Return the (x, y) coordinate for the center point of the cell that contains the specified text.  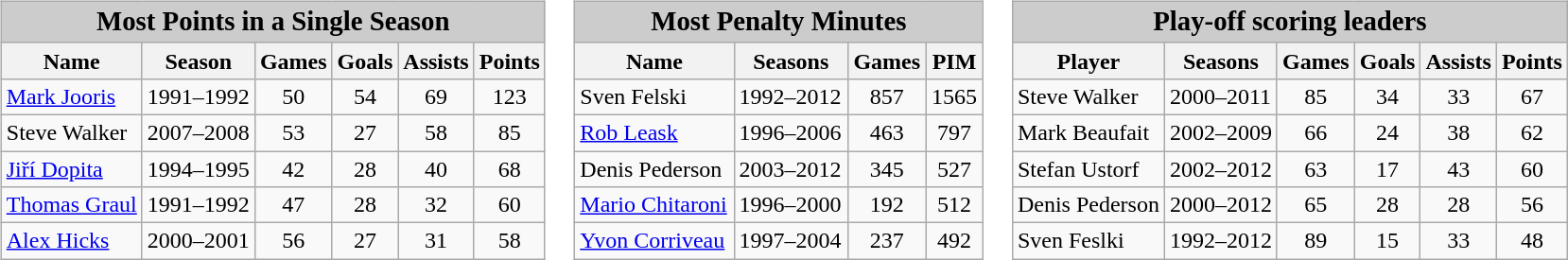
2002–2009 (1220, 132)
Stefan Ustorf (1088, 169)
68 (509, 169)
Sven Felski (654, 96)
32 (436, 205)
Most Penalty Minutes (779, 22)
797 (954, 132)
66 (1315, 132)
Alex Hicks (72, 241)
857 (887, 96)
48 (1532, 241)
2000–2011 (1220, 96)
PIM (954, 61)
Mark Beaufait (1088, 132)
15 (1387, 241)
1565 (954, 96)
527 (954, 169)
40 (436, 169)
192 (887, 205)
43 (1458, 169)
Play-off scoring leaders (1290, 22)
Mario Chitaroni (654, 205)
Yvon Corriveau (654, 241)
2007–2008 (199, 132)
24 (1387, 132)
50 (293, 96)
2000–2012 (1220, 205)
1994–1995 (199, 169)
345 (887, 169)
34 (1387, 96)
47 (293, 205)
Season (199, 61)
Jiří Dopita (72, 169)
62 (1532, 132)
1996–2000 (791, 205)
17 (1387, 169)
Player (1088, 61)
2002–2012 (1220, 169)
2000–2001 (199, 241)
54 (365, 96)
53 (293, 132)
512 (954, 205)
65 (1315, 205)
2003–2012 (791, 169)
63 (1315, 169)
1996–2006 (791, 132)
Rob Leask (654, 132)
492 (954, 241)
67 (1532, 96)
89 (1315, 241)
38 (1458, 132)
463 (887, 132)
Mark Jooris (72, 96)
Thomas Graul (72, 205)
Sven Feslki (1088, 241)
Most Points in a Single Season (272, 22)
31 (436, 241)
42 (293, 169)
123 (509, 96)
1997–2004 (791, 241)
69 (436, 96)
237 (887, 241)
